Provide the [X, Y] coordinate of the cell's center where the given text is located.  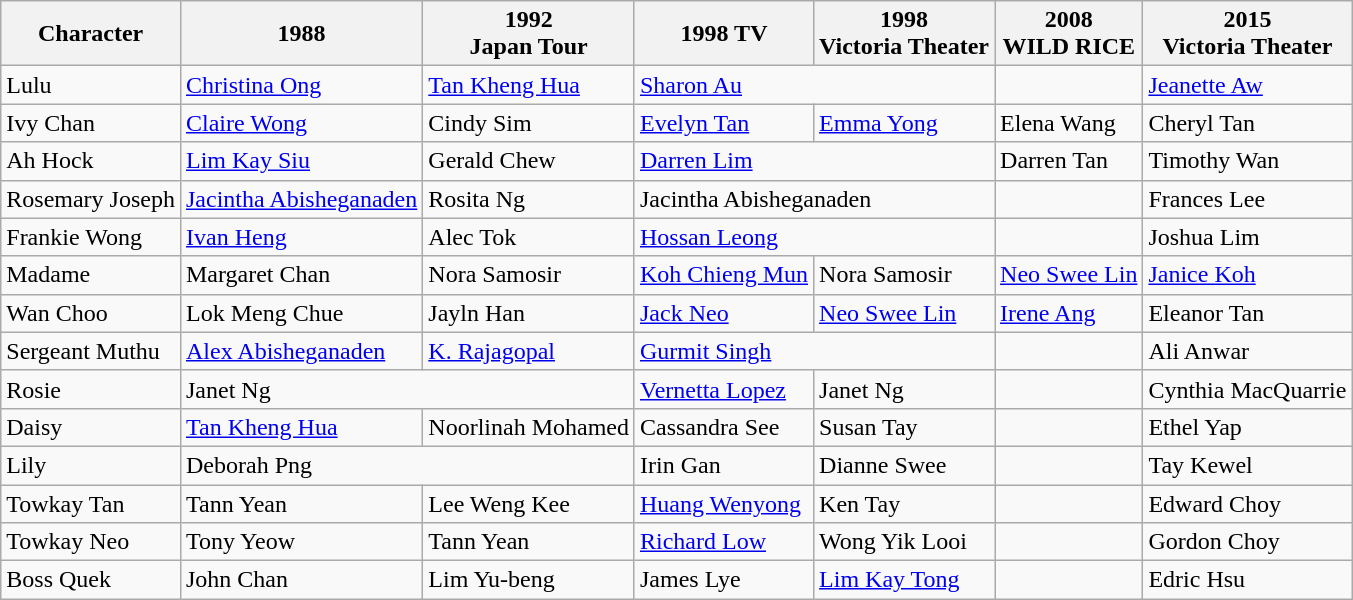
Towkay Neo [91, 542]
K. Rajagopal [529, 351]
1998 TV [724, 34]
Lim Yu-beng [529, 580]
Gordon Choy [1248, 542]
Deborah Png [407, 465]
Edward Choy [1248, 503]
Tay Kewel [1248, 465]
Elena Wang [1069, 123]
Lim Kay Tong [904, 580]
Character [91, 34]
Boss Quek [91, 580]
Joshua Lim [1248, 237]
Ah Hock [91, 161]
Ali Anwar [1248, 351]
1992Japan Tour [529, 34]
Claire Wong [301, 123]
Frances Lee [1248, 199]
Sharon Au [814, 85]
Christina Ong [301, 85]
Ken Tay [904, 503]
Alex Abisheganaden [301, 351]
Lok Meng Chue [301, 313]
Jack Neo [724, 313]
Darren Lim [814, 161]
Dianne Swee [904, 465]
Timothy Wan [1248, 161]
Lily [91, 465]
Tony Yeow [301, 542]
Lulu [91, 85]
Darren Tan [1069, 161]
Rosita Ng [529, 199]
2015Victoria Theater [1248, 34]
Cindy Sim [529, 123]
Susan Tay [904, 427]
Jeanette Aw [1248, 85]
Jayln Han [529, 313]
Ivan Heng [301, 237]
Edric Hsu [1248, 580]
Irene Ang [1069, 313]
Gerald Chew [529, 161]
Towkay Tan [91, 503]
Gurmit Singh [814, 351]
1998Victoria Theater [904, 34]
Lim Kay Siu [301, 161]
Lee Weng Kee [529, 503]
1988 [301, 34]
2008WILD RICE [1069, 34]
Cynthia MacQuarrie [1248, 389]
Cassandra See [724, 427]
Noorlinah Mohamed [529, 427]
James Lye [724, 580]
Irin Gan [724, 465]
Huang Wenyong [724, 503]
Janice Koh [1248, 275]
Frankie Wong [91, 237]
Margaret Chan [301, 275]
Rosemary Joseph [91, 199]
Wan Choo [91, 313]
Sergeant Muthu [91, 351]
Ivy Chan [91, 123]
Ethel Yap [1248, 427]
Vernetta Lopez [724, 389]
Cheryl Tan [1248, 123]
Hossan Leong [814, 237]
Wong Yik Looi [904, 542]
Madame [91, 275]
Alec Tok [529, 237]
Emma Yong [904, 123]
John Chan [301, 580]
Koh Chieng Mun [724, 275]
Richard Low [724, 542]
Rosie [91, 389]
Evelyn Tan [724, 123]
Eleanor Tan [1248, 313]
Daisy [91, 427]
